Detect which cell encompasses the target text, then output its (X, Y) center coordinate. 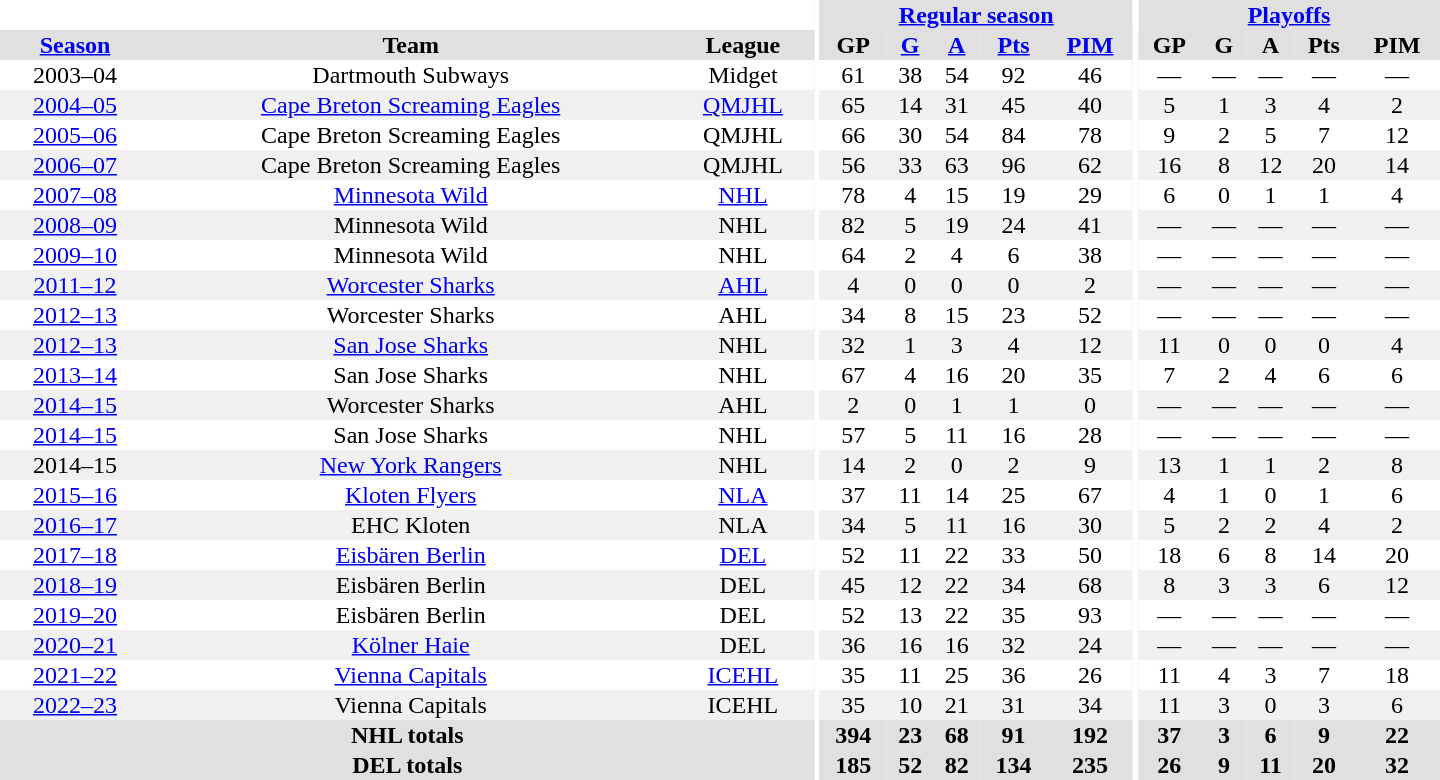
62 (1090, 165)
235 (1090, 765)
2009–10 (75, 255)
91 (1014, 735)
10 (910, 705)
134 (1014, 765)
2016–17 (75, 525)
2007–08 (75, 195)
192 (1090, 735)
66 (854, 135)
28 (1090, 435)
Season (75, 45)
DEL totals (407, 765)
64 (854, 255)
92 (1014, 75)
41 (1090, 225)
2013–14 (75, 375)
2022–23 (75, 705)
2020–21 (75, 645)
61 (854, 75)
21 (956, 705)
2017–18 (75, 555)
2008–09 (75, 225)
EHC Kloten (410, 525)
2006–07 (75, 165)
29 (1090, 195)
93 (1090, 615)
57 (854, 435)
185 (854, 765)
NHL totals (407, 735)
2015–16 (75, 495)
84 (1014, 135)
2018–19 (75, 585)
Team (410, 45)
New York Rangers (410, 465)
65 (854, 105)
56 (854, 165)
63 (956, 165)
2003–04 (75, 75)
Kloten Flyers (410, 495)
League (742, 45)
2011–12 (75, 285)
96 (1014, 165)
50 (1090, 555)
40 (1090, 105)
2019–20 (75, 615)
394 (854, 735)
46 (1090, 75)
Regular season (976, 15)
2021–22 (75, 675)
Playoffs (1289, 15)
2005–06 (75, 135)
Midget (742, 75)
Dartmouth Subways (410, 75)
Kölner Haie (410, 645)
2004–05 (75, 105)
